Search for the cell housing the specified text and yield its [X, Y] center coordinate. 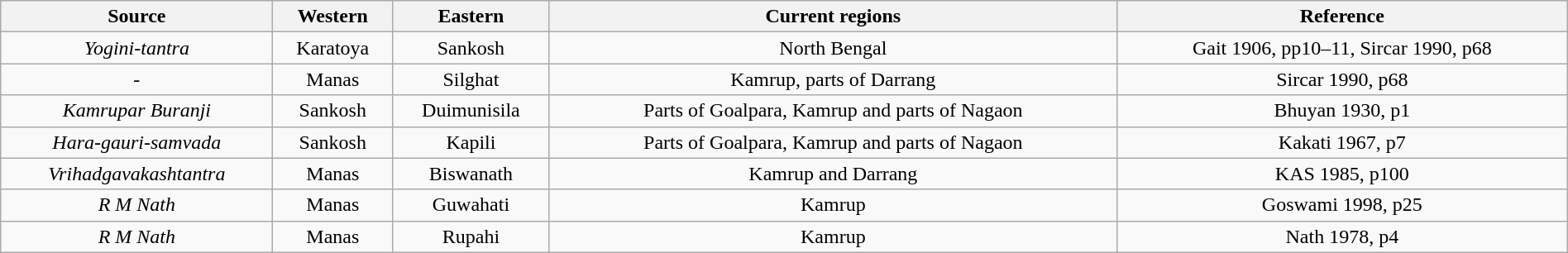
Vrihadgavakashtantra [137, 174]
Source [137, 17]
Eastern [471, 17]
Kamrupar Buranji [137, 111]
Current regions [833, 17]
Biswanath [471, 174]
KAS 1985, p100 [1341, 174]
Kakati 1967, p7 [1341, 142]
Kapili [471, 142]
Yogini-tantra [137, 48]
Gait 1906, pp10–11, Sircar 1990, p68 [1341, 48]
Guwahati [471, 205]
- [137, 79]
Duimunisila [471, 111]
Kamrup, parts of Darrang [833, 79]
Hara-gauri-samvada [137, 142]
Kamrup and Darrang [833, 174]
Silghat [471, 79]
Goswami 1998, p25 [1341, 205]
Karatoya [332, 48]
Sircar 1990, p68 [1341, 79]
North Bengal [833, 48]
Reference [1341, 17]
Nath 1978, p4 [1341, 236]
Western [332, 17]
Rupahi [471, 236]
Bhuyan 1930, p1 [1341, 111]
